For the text-containing cell, return its midpoint in [x, y] coordinate format. 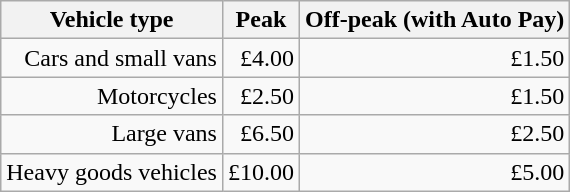
£10.00 [260, 172]
£4.00 [260, 58]
Motorcycles [112, 96]
Peak [260, 20]
£6.50 [260, 134]
£5.00 [434, 172]
Heavy goods vehicles [112, 172]
Cars and small vans [112, 58]
Vehicle type [112, 20]
Large vans [112, 134]
Off-peak (with Auto Pay) [434, 20]
